Extract the [x, y] coordinate from the center of the cell holding the provided text.  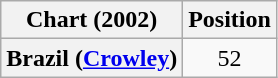
Chart (2002) [92, 20]
Position [230, 20]
52 [230, 58]
Brazil (Crowley) [92, 58]
